Return the (x, y) coordinate for the center point of the cell that contains the specified text.  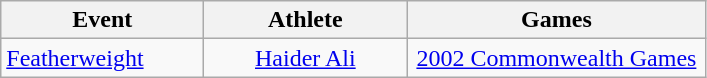
Games (556, 20)
Haider Ali (306, 58)
Athlete (306, 20)
Featherweight (102, 58)
Event (102, 20)
2002 Commonwealth Games (556, 58)
